Determine the (x, y) coordinate at the center of the cell enclosing the given text.  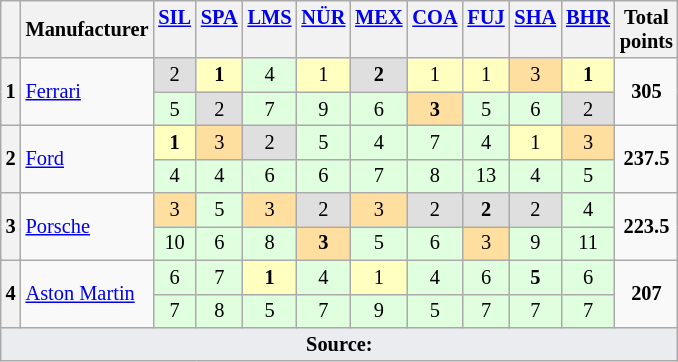
BHR (588, 29)
305 (646, 92)
Porsche (88, 226)
Totalpoints (646, 29)
Aston Martin (88, 294)
Manufacturer (88, 29)
MEX (378, 29)
NÜR (323, 29)
FUJ (486, 29)
207 (646, 294)
10 (174, 243)
LMS (270, 29)
COA (434, 29)
Source: (340, 344)
SIL (174, 29)
237.5 (646, 158)
13 (486, 176)
11 (588, 243)
Ford (88, 158)
Ferrari (88, 92)
223.5 (646, 226)
SPA (220, 29)
SHA (536, 29)
